Capture the cell that displays the provided text and extract its [x, y] central coordinate. 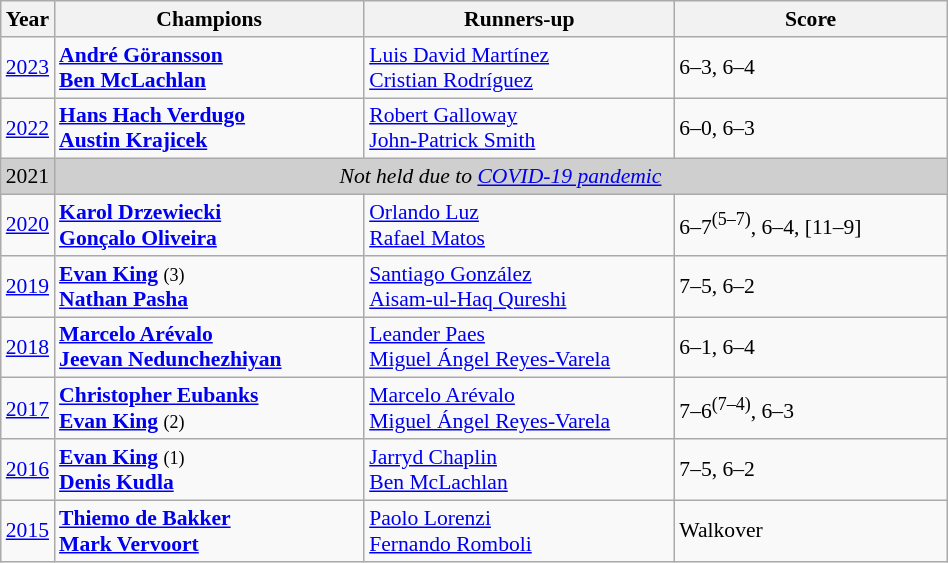
6–7(5–7), 6–4, [11–9] [810, 226]
Karol Drzewiecki Gonçalo Oliveira [209, 226]
2023 [28, 68]
Walkover [810, 530]
Runners-up [519, 19]
Santiago González Aisam-ul-Haq Qureshi [519, 286]
2022 [28, 128]
Score [810, 19]
Year [28, 19]
2017 [28, 408]
Marcelo Arévalo Miguel Ángel Reyes-Varela [519, 408]
2021 [28, 177]
7–6(7–4), 6–3 [810, 408]
Not held due to COVID-19 pandemic [500, 177]
Hans Hach Verdugo Austin Krajicek [209, 128]
2019 [28, 286]
2015 [28, 530]
André Göransson Ben McLachlan [209, 68]
Leander Paes Miguel Ángel Reyes-Varela [519, 348]
6–1, 6–4 [810, 348]
Orlando Luz Rafael Matos [519, 226]
Thiemo de Bakker Mark Vervoort [209, 530]
6–0, 6–3 [810, 128]
Marcelo Arévalo Jeevan Nedunchezhiyan [209, 348]
Champions [209, 19]
Jarryd Chaplin Ben McLachlan [519, 470]
Luis David Martínez Cristian Rodríguez [519, 68]
Christopher Eubanks Evan King (2) [209, 408]
Paolo Lorenzi Fernando Romboli [519, 530]
2020 [28, 226]
Evan King (3) Nathan Pasha [209, 286]
2016 [28, 470]
Robert Galloway John-Patrick Smith [519, 128]
Evan King (1) Denis Kudla [209, 470]
2018 [28, 348]
6–3, 6–4 [810, 68]
